From the cell containing the given text, extract its center point as (X, Y) coordinate. 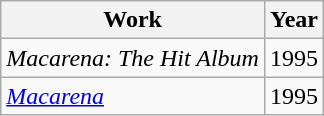
Work (133, 20)
Macarena (133, 96)
Year (294, 20)
Macarena: The Hit Album (133, 58)
